Output the [X, Y] coordinate of the center of the cell containing the given text.  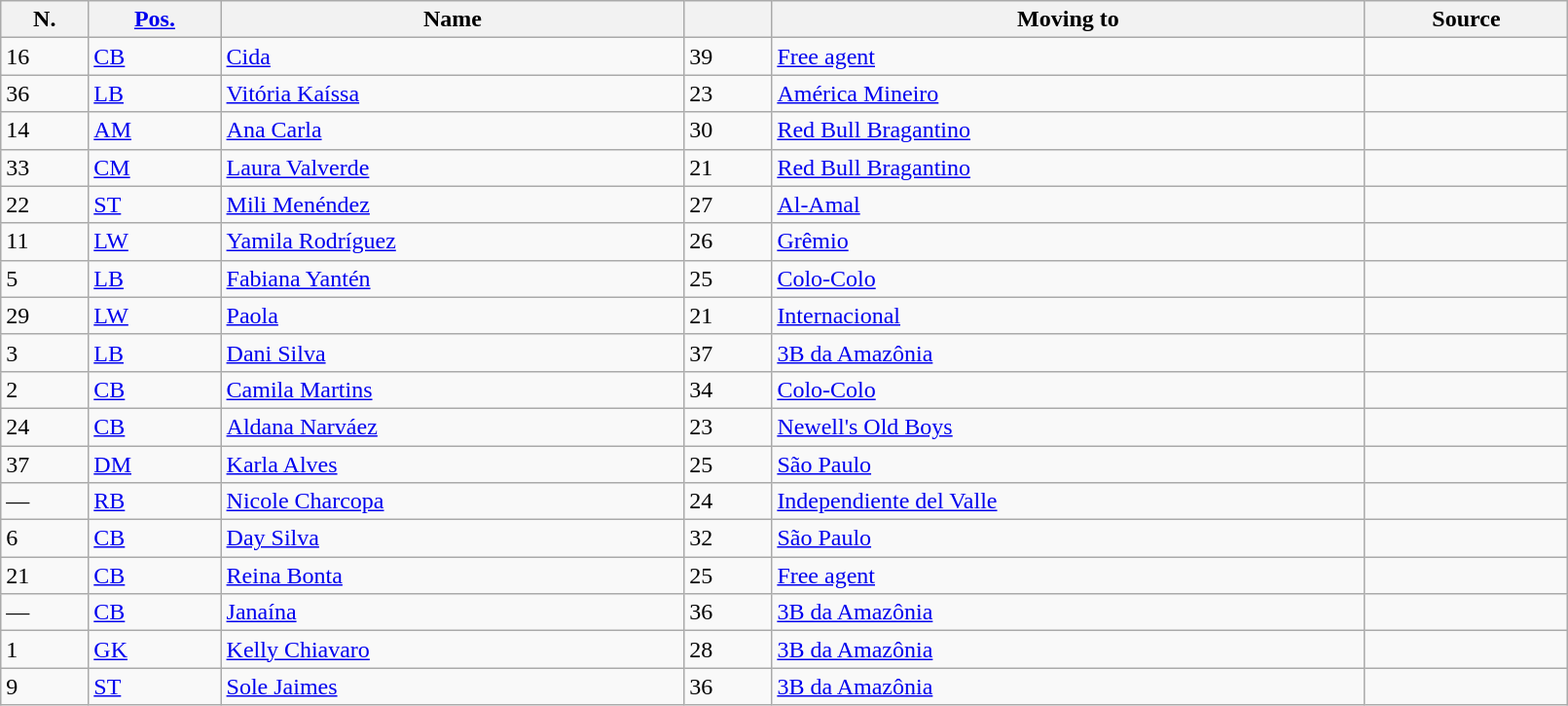
Paola [453, 316]
11 [45, 242]
14 [45, 130]
Name [453, 19]
Camila Martins [453, 390]
2 [45, 390]
Karla Alves [453, 464]
Newell's Old Boys [1069, 427]
39 [728, 56]
AM [155, 130]
Internacional [1069, 316]
9 [45, 687]
Al-Amal [1069, 204]
Independiente del Valle [1069, 502]
Vitória Kaíssa [453, 93]
Janaína [453, 613]
Dani Silva [453, 353]
26 [728, 242]
DM [155, 464]
Nicole Charcopa [453, 502]
1 [45, 650]
6 [45, 539]
América Mineiro [1069, 93]
Mili Menéndez [453, 204]
CM [155, 167]
RB [155, 502]
Day Silva [453, 539]
28 [728, 650]
GK [155, 650]
33 [45, 167]
Fabiana Yantén [453, 279]
Cida [453, 56]
3 [45, 353]
Reina Bonta [453, 576]
Ana Carla [453, 130]
16 [45, 56]
Source [1466, 19]
29 [45, 316]
34 [728, 390]
N. [45, 19]
Sole Jaimes [453, 687]
Yamila Rodríguez [453, 242]
27 [728, 204]
30 [728, 130]
Pos. [155, 19]
5 [45, 279]
Grêmio [1069, 242]
Aldana Narváez [453, 427]
Kelly Chiavaro [453, 650]
Moving to [1069, 19]
22 [45, 204]
Laura Valverde [453, 167]
32 [728, 539]
